From the cell containing the given text, extract its center point as [X, Y] coordinate. 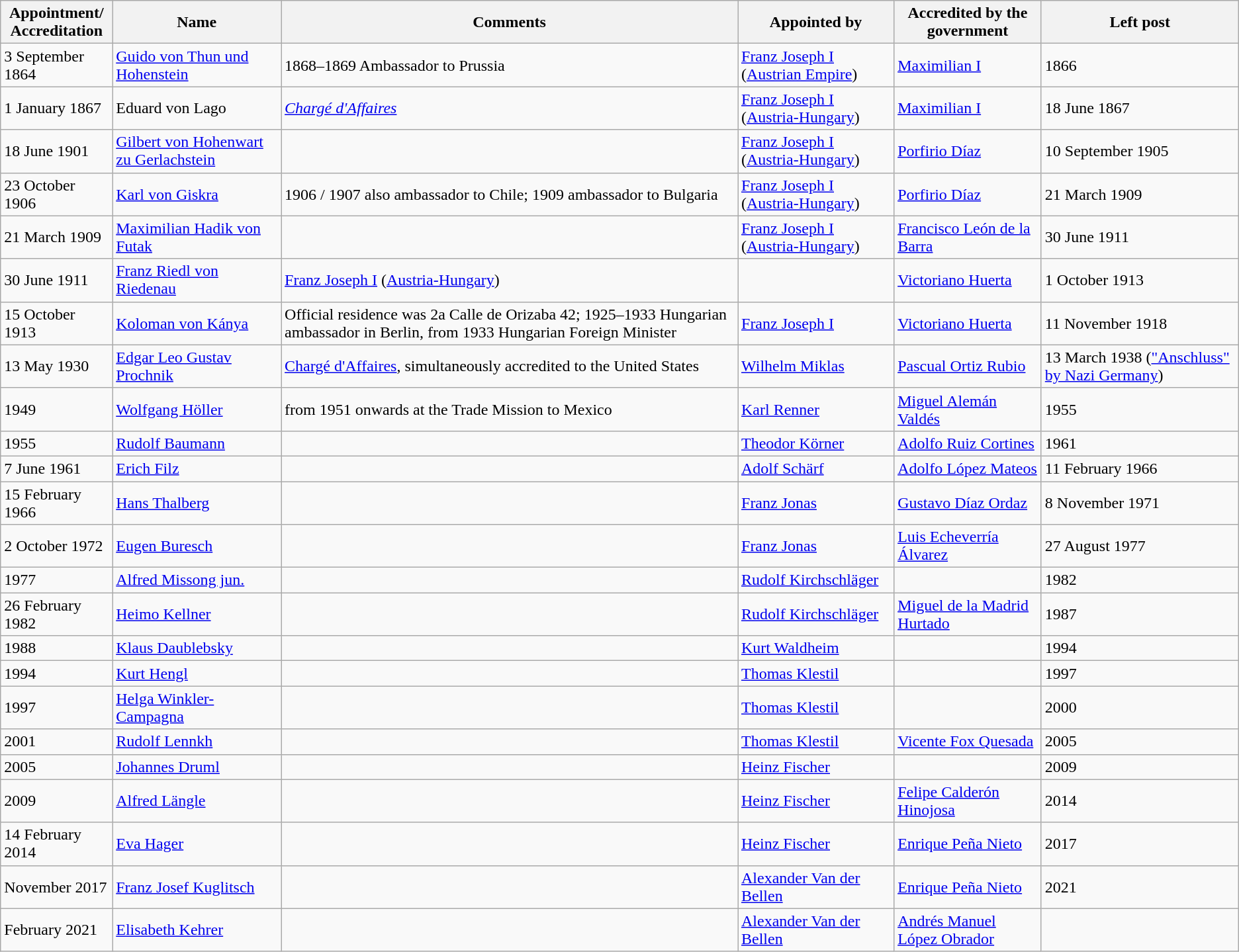
23 October 1906 [57, 195]
10 September 1905 [1140, 151]
2021 [1140, 887]
Andrés Manuel López Obrador [968, 930]
Chargé d'Affaires [510, 108]
Luis Echeverría Álvarez [968, 546]
Heimo Kellner [197, 614]
Wolfgang Höller [197, 409]
Adolf Schärf [815, 468]
February 2021 [57, 930]
2001 [57, 742]
2000 [1140, 708]
Gilbert von Hohenwart zu Gerlachstein [197, 151]
Franz Josef Kuglitsch [197, 887]
Miguel de la Madrid Hurtado [968, 614]
Theodor Körner [815, 443]
2 October 1972 [57, 546]
11 February 1966 [1140, 468]
15 October 1913 [57, 323]
8 November 1971 [1140, 503]
1988 [57, 648]
1 October 1913 [1140, 281]
Edgar Leo Gustav Prochnik [197, 367]
Miguel Alemán Valdés [968, 409]
Elisabeth Kehrer [197, 930]
1982 [1140, 580]
Felipe Calderón Hinojosa [968, 801]
Left post [1140, 22]
Francisco León de la Barra [968, 237]
Name [197, 22]
Appointment/Accreditation [57, 22]
Franz Joseph I [815, 323]
Wilhelm Miklas [815, 367]
26 February 1982 [57, 614]
Vicente Fox Quesada [968, 742]
Kurt Hengl [197, 673]
Erich Filz [197, 468]
Gustavo Díaz Ordaz [968, 503]
Klaus Daublebsky [197, 648]
Official residence was 2a Calle de Orizaba 42; 1925–1933 Hungarian ambassador in Berlin, from 1933 Hungarian Foreign Minister [510, 323]
Franz Joseph I (Austrian Empire) [815, 65]
Eugen Buresch [197, 546]
Pascual Ortiz Rubio [968, 367]
Eva Hager [197, 844]
1961 [1140, 443]
Appointed by [815, 22]
27 August 1977 [1140, 546]
Rudolf Baumann [197, 443]
2014 [1140, 801]
Adolfo López Mateos [968, 468]
Alfred Längle [197, 801]
November 2017 [57, 887]
Adolfo Ruiz Cortines [968, 443]
Chargé d'Affaires, simultaneously accredited to the United States [510, 367]
1987 [1140, 614]
1 January 1867 [57, 108]
Maximilian Hadik von Futak [197, 237]
1868–1869 Ambassador to Prussia [510, 65]
Alfred Missong jun. [197, 580]
11 November 1918 [1140, 323]
1977 [57, 580]
Guido von Thun und Hohenstein [197, 65]
Accredited by the government [968, 22]
Karl Renner [815, 409]
Eduard von Lago [197, 108]
2017 [1140, 844]
Karl von Giskra [197, 195]
14 February 2014 [57, 844]
1866 [1140, 65]
13 May 1930 [57, 367]
15 February 1966 [57, 503]
Kurt Waldheim [815, 648]
18 June 1867 [1140, 108]
Koloman von Kánya [197, 323]
18 June 1901 [57, 151]
7 June 1961 [57, 468]
Rudolf Lennkh [197, 742]
Hans Thalberg [197, 503]
Johannes Druml [197, 767]
1906 / 1907 also ambassador to Chile; 1909 ambassador to Bulgaria [510, 195]
Comments [510, 22]
Franz Riedl von Riedenau [197, 281]
Helga Winkler-Campagna [197, 708]
3 September 1864 [57, 65]
from 1951 onwards at the Trade Mission to Mexico [510, 409]
13 March 1938 ("Anschluss" by Nazi Germany) [1140, 367]
1949 [57, 409]
